Locate the cell with the specified text and output its (X, Y) center coordinate. 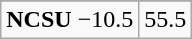
55.5 (166, 20)
NCSU −10.5 (70, 20)
